For the text-containing cell, return its midpoint in (X, Y) coordinate format. 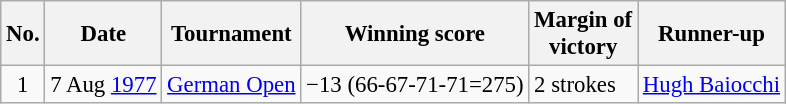
Tournament (232, 34)
Margin ofvictory (584, 34)
−13 (66-67-71-71=275) (415, 85)
2 strokes (584, 85)
1 (23, 85)
Hugh Baiocchi (712, 85)
Date (104, 34)
Winning score (415, 34)
German Open (232, 85)
No. (23, 34)
Runner-up (712, 34)
7 Aug 1977 (104, 85)
